Detect which cell encompasses the target text, then output its (X, Y) center coordinate. 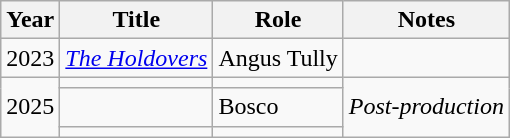
Angus Tully (278, 58)
Role (278, 20)
Bosco (278, 107)
2025 (30, 107)
2023 (30, 58)
Notes (426, 20)
Title (136, 20)
The Holdovers (136, 58)
Post-production (426, 107)
Year (30, 20)
